Capture the cell that displays the provided text and extract its [X, Y] central coordinate. 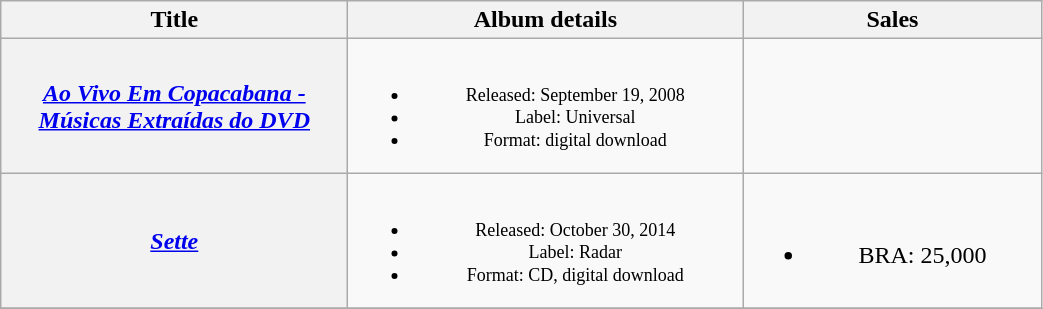
Album details [546, 20]
Sales [892, 20]
Released: September 19, 2008Label: UniversalFormat: digital download [546, 106]
BRA: 25,000 [892, 240]
Sette [174, 240]
Ao Vivo Em Copacabana - Músicas Extraídas do DVD [174, 106]
Released: October 30, 2014Label: RadarFormat: CD, digital download [546, 240]
Title [174, 20]
